Pinpoint the cell where the given text exists, returning its (X, Y) midpoint coordinate. 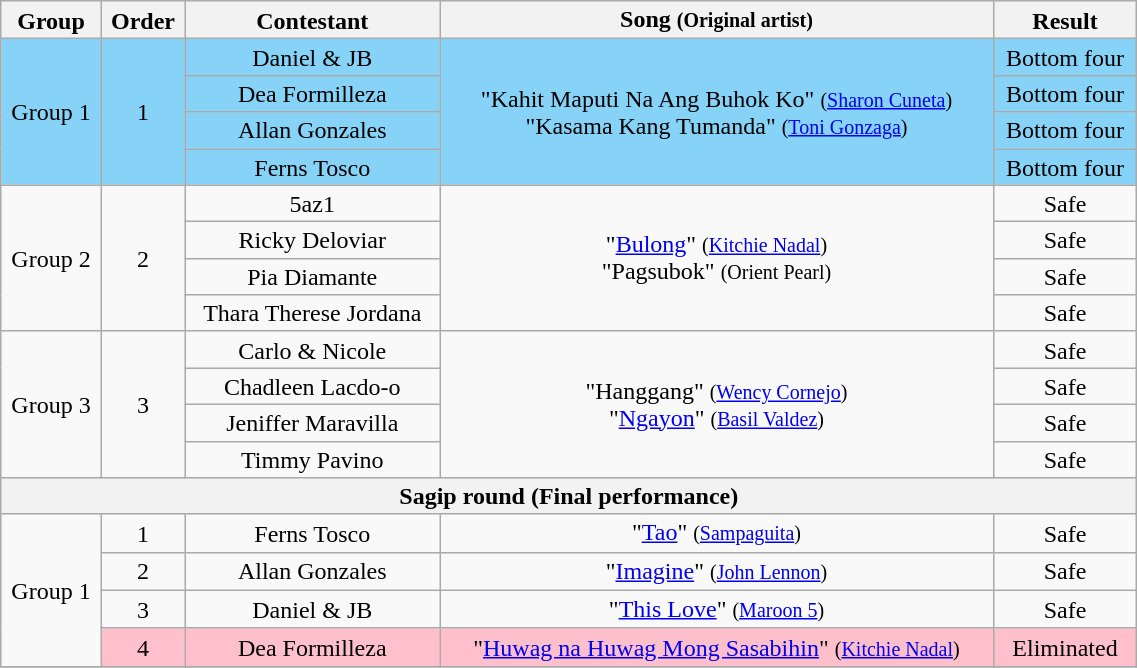
Thara Therese Jordana (312, 314)
Timmy Pavino (312, 460)
"Hanggang" (Wency Cornejo)"Ngayon" (Basil Valdez) (717, 404)
Carlo & Nicole (312, 350)
"This Love" (Maroon 5) (717, 609)
Jeniffer Maravilla (312, 422)
Group 3 (52, 404)
5az1 (312, 204)
"Bulong" (Kitchie Nadal)"Pagsubok" (Orient Pearl) (717, 258)
Order (142, 20)
Group (52, 20)
Group 2 (52, 258)
Song (Original artist) (717, 20)
Ricky Deloviar (312, 240)
Pia Diamante (312, 276)
Contestant (312, 20)
"Tao" (Sampaguita) (717, 533)
Chadleen Lacdo-o (312, 386)
"Huwag na Huwag Mong Sasabihin" (Kitchie Nadal) (717, 647)
Eliminated (1065, 647)
Sagip round (Final performance) (569, 496)
Result (1065, 20)
"Kahit Maputi Na Ang Buhok Ko" (Sharon Cuneta)"Kasama Kang Tumanda" (Toni Gonzaga) (717, 112)
"Imagine" (John Lennon) (717, 571)
4 (142, 647)
